Scan for the cell matching the given text and deliver its (X, Y) coordinate at center. 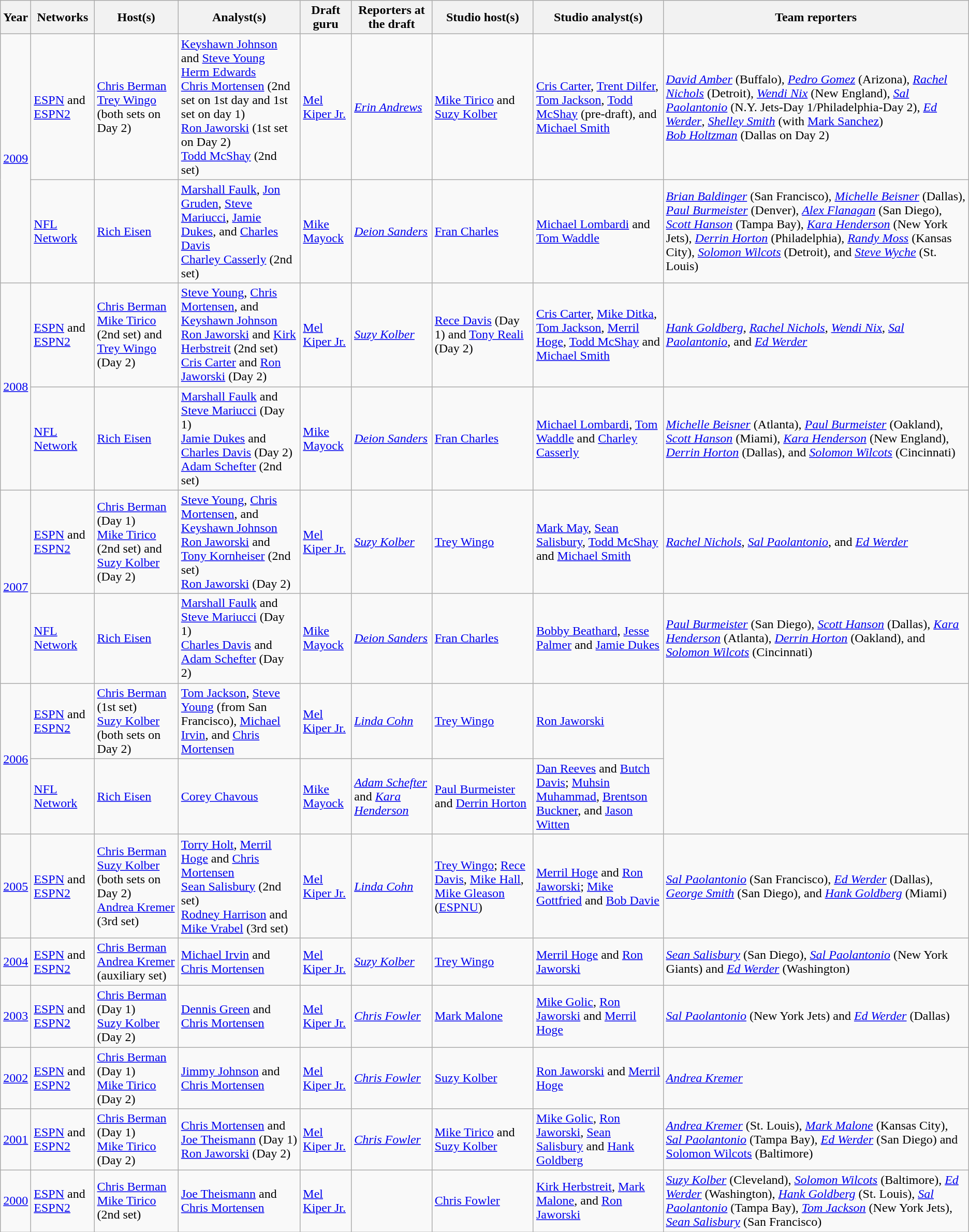
Torry Holt, Merril Hoge and Chris MortensenSean Salisbury (2nd set)Rodney Harrison and Mike Vrabel (3rd set) (239, 886)
Paul Burmeister and Derrin Horton (482, 796)
Joe Theismann and Chris Mortensen (239, 1201)
Mike Golic, Ron Jaworski and Merril Hoge (598, 1016)
Chris BermanTrey Wingo (both sets on Day 2) (136, 107)
Draft guru (326, 18)
Bobby Beathard, Jesse Palmer and Jamie Dukes (598, 639)
Chris BermanAndrea Kremer (auxiliary set) (136, 961)
Chris Berman (Day 1)Suzy Kolber (Day 2) (136, 1016)
Analyst(s) (239, 18)
2002 (16, 1078)
Marshall Faulk and Steve Mariucci (Day 1)Jamie Dukes and Charles Davis (Day 2)Adam Schefter (2nd set) (239, 438)
2000 (16, 1201)
Host(s) (136, 18)
Andrea Kremer (St. Louis), Mark Malone (Kansas City), Sal Paolantonio (Tampa Bay), Ed Werder (San Diego) and Solomon Wilcots (Baltimore) (816, 1139)
Cris Carter, Trent Dilfer, Tom Jackson, Todd McShay (pre-draft), and Michael Smith (598, 107)
Erin Andrews (392, 107)
2003 (16, 1016)
Mark May, Sean Salisbury, Todd McShay and Michael Smith (598, 542)
Trey Wingo; Rece Davis, Mike Hall, Mike Gleason (ESPNU) (482, 886)
Michael Lombardi, Tom Waddle and Charley Casserly (598, 438)
Chris Berman (Day 1)Mike Tirico (2nd set) and Suzy Kolber (Day 2) (136, 542)
Studio analyst(s) (598, 18)
Hank Goldberg, Rachel Nichols, Wendi Nix, Sal Paolantonio, and Ed Werder (816, 335)
Ron Jaworski and Merril Hoge (598, 1078)
2001 (16, 1139)
Marshall Faulk, Jon Gruden, Steve Mariucci, Jamie Dukes, and Charles DavisCharley Casserly (2nd set) (239, 231)
Cris Carter, Mike Ditka, Tom Jackson, Merril Hoge, Todd McShay and Michael Smith (598, 335)
Michael Irvin and Chris Mortensen (239, 961)
Year (16, 18)
Chris BermanMike Tirico (2nd set) and Trey Wingo (Day 2) (136, 335)
Team reporters (816, 18)
Tom Jackson, Steve Young (from San Francisco), Michael Irvin, and Chris Mortensen (239, 721)
Chris Mortensen and Joe Theismann (Day 1)Ron Jaworski (Day 2) (239, 1139)
Merril Hoge and Ron Jaworski; Mike Gottfried and Bob Davie (598, 886)
Corey Chavous (239, 796)
2008 (16, 387)
Reporters at the draft (392, 18)
Merril Hoge and Ron Jaworski (598, 961)
Chris BermanMike Tirico (2nd set) (136, 1201)
Networks (63, 18)
2009 (16, 158)
Sean Salisbury (San Diego), Sal Paolantonio (New York Giants) and Ed Werder (Washington) (816, 961)
Paul Burmeister (San Diego), Scott Hanson (Dallas), Kara Henderson (Atlanta), Derrin Horton (Oakland), and Solomon Wilcots (Cincinnati) (816, 639)
Sal Paolantonio (San Francisco), Ed Werder (Dallas), George Smith (San Diego), and Hank Goldberg (Miami) (816, 886)
Dan Reeves and Butch Davis; Muhsin Muhammad, Brentson Buckner, and Jason Witten (598, 796)
Rachel Nichols, Sal Paolantonio, and Ed Werder (816, 542)
Michael Lombardi and Tom Waddle (598, 231)
Chris BermanSuzy Kolber (both sets on Day 2)Andrea Kremer (3rd set) (136, 886)
2006 (16, 759)
Steve Young, Chris Mortensen, and Keyshawn JohnsonRon Jaworski and Kirk Herbstreit (2nd set)Cris Carter and Ron Jaworski (Day 2) (239, 335)
Andrea Kremer (816, 1078)
2007 (16, 587)
Steve Young, Chris Mortensen, and Keyshawn JohnsonRon Jaworski and Tony Kornheiser (2nd set)Ron Jaworski (Day 2) (239, 542)
Chris Berman (1st set)Suzy Kolber (both sets on Day 2) (136, 721)
2004 (16, 961)
Sal Paolantonio (New York Jets) and Ed Werder (Dallas) (816, 1016)
Adam Schefter and Kara Henderson (392, 796)
Studio host(s) (482, 18)
Dennis Green and Chris Mortensen (239, 1016)
Ron Jaworski (598, 721)
Kirk Herbstreit, Mark Malone, and Ron Jaworski (598, 1201)
Marshall Faulk and Steve Mariucci (Day 1)Charles Davis and Adam Schefter (Day 2) (239, 639)
Mark Malone (482, 1016)
Mike Golic, Ron Jaworski, Sean Salisbury and Hank Goldberg (598, 1139)
Jimmy Johnson and Chris Mortensen (239, 1078)
Rece Davis (Day 1) and Tony Reali (Day 2) (482, 335)
2005 (16, 886)
